Locate the cell with the specified text and output its [X, Y] center coordinate. 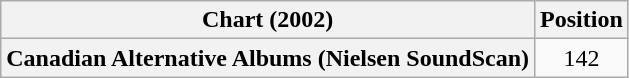
Canadian Alternative Albums (Nielsen SoundScan) [268, 58]
Position [582, 20]
Chart (2002) [268, 20]
142 [582, 58]
